Determine the (x, y) coordinate at the center of the cell enclosing the given text.  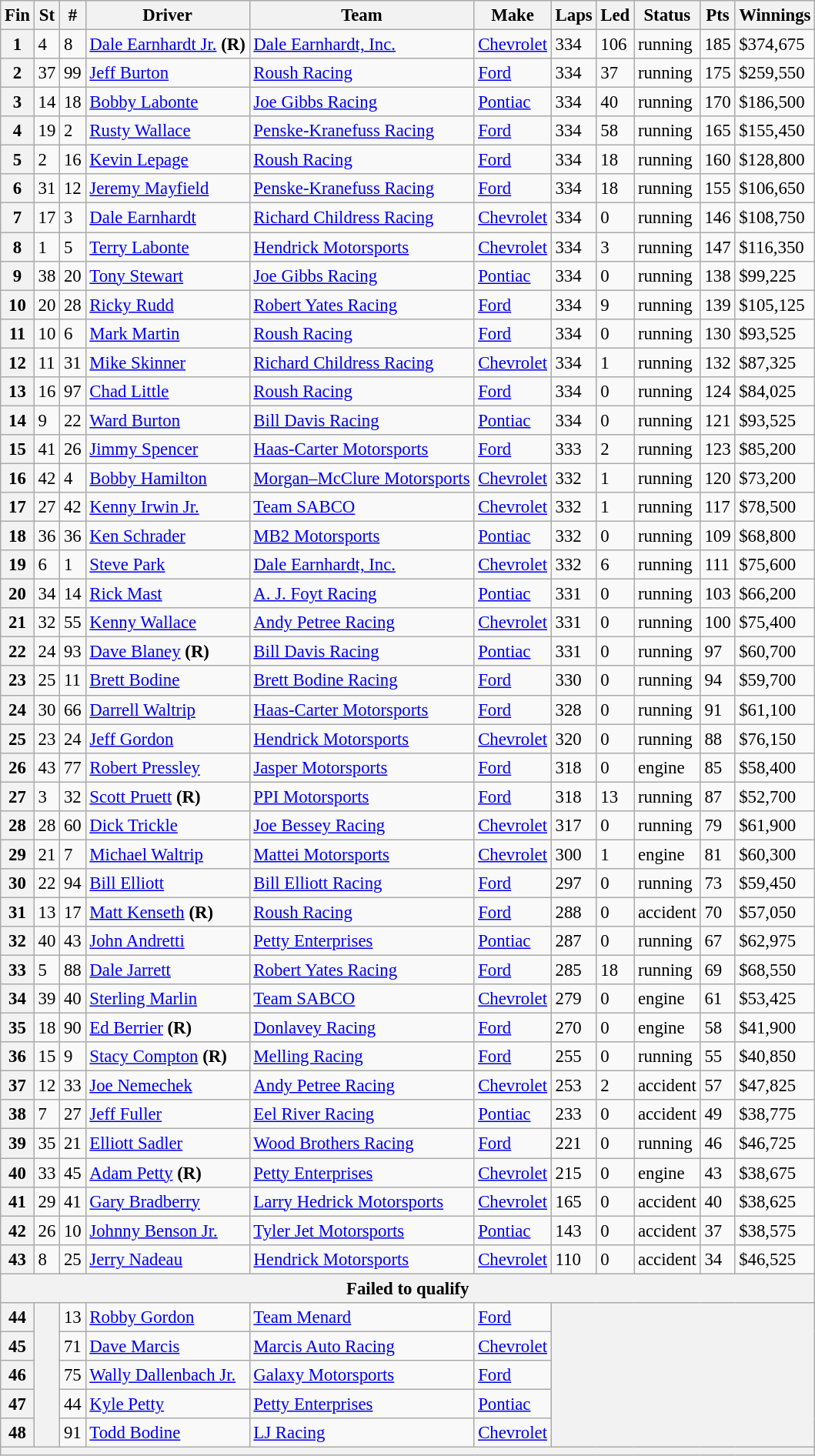
170 (717, 102)
MB2 Motorsports (362, 536)
87 (717, 796)
Scott Pruett (R) (168, 796)
Kevin Lepage (168, 160)
PPI Motorsports (362, 796)
Matt Kenseth (R) (168, 912)
Robert Pressley (168, 767)
Jeff Fuller (168, 1115)
Brett Bodine (168, 681)
$84,025 (775, 392)
# (72, 15)
Rick Mast (168, 594)
$46,525 (775, 1259)
Sterling Marlin (168, 999)
100 (717, 623)
77 (72, 767)
$116,350 (775, 247)
Mark Martin (168, 333)
Todd Bodine (168, 1433)
61 (717, 999)
Winnings (775, 15)
Dale Earnhardt Jr. (R) (168, 45)
270 (574, 1028)
Wood Brothers Racing (362, 1144)
47 (18, 1404)
297 (574, 883)
Jerry Nadeau (168, 1259)
$59,700 (775, 681)
Kenny Wallace (168, 623)
Ward Burton (168, 420)
215 (574, 1173)
106 (616, 45)
146 (717, 218)
$61,100 (775, 710)
Joe Bessey Racing (362, 826)
79 (717, 826)
300 (574, 854)
Fin (18, 15)
143 (574, 1231)
Gary Bradberry (168, 1201)
Melling Racing (362, 1057)
$128,800 (775, 160)
$38,775 (775, 1115)
$47,825 (775, 1086)
57 (717, 1086)
$85,200 (775, 449)
$40,850 (775, 1057)
$108,750 (775, 218)
$87,325 (775, 362)
73 (717, 883)
$78,500 (775, 507)
Jasper Motorsports (362, 767)
Rusty Wallace (168, 131)
Mattei Motorsports (362, 854)
109 (717, 536)
288 (574, 912)
287 (574, 941)
253 (574, 1086)
Joe Nemechek (168, 1086)
Ricky Rudd (168, 305)
Elliott Sadler (168, 1144)
Jeremy Mayfield (168, 189)
Chad Little (168, 392)
Bill Elliott (168, 883)
317 (574, 826)
Laps (574, 15)
Steve Park (168, 565)
$75,600 (775, 565)
$52,700 (775, 796)
Eel River Racing (362, 1115)
LJ Racing (362, 1433)
160 (717, 160)
Tony Stewart (168, 276)
175 (717, 73)
Team (362, 15)
155 (717, 189)
Mike Skinner (168, 362)
124 (717, 392)
93 (72, 652)
Bill Elliott Racing (362, 883)
Kyle Petty (168, 1404)
Kenny Irwin Jr. (168, 507)
$75,400 (775, 623)
Donlavey Racing (362, 1028)
Led (616, 15)
69 (717, 970)
Darrell Waltrip (168, 710)
Pts (717, 15)
121 (717, 420)
$58,400 (775, 767)
117 (717, 507)
285 (574, 970)
Dick Trickle (168, 826)
48 (18, 1433)
130 (717, 333)
Bobby Hamilton (168, 478)
$38,625 (775, 1201)
Jeff Gordon (168, 739)
Galaxy Motorsports (362, 1375)
Adam Petty (R) (168, 1173)
111 (717, 565)
$38,575 (775, 1231)
60 (72, 826)
John Andretti (168, 941)
Wally Dallenbach Jr. (168, 1375)
$62,975 (775, 941)
Tyler Jet Motorsports (362, 1231)
Dave Blaney (R) (168, 652)
Johnny Benson Jr. (168, 1231)
333 (574, 449)
85 (717, 767)
103 (717, 594)
$46,725 (775, 1144)
$155,450 (775, 131)
147 (717, 247)
$41,900 (775, 1028)
123 (717, 449)
$186,500 (775, 102)
Driver (168, 15)
Jeff Burton (168, 73)
81 (717, 854)
$106,650 (775, 189)
Morgan–McClure Motorsports (362, 478)
Robby Gordon (168, 1317)
139 (717, 305)
120 (717, 478)
Stacy Compton (R) (168, 1057)
$53,425 (775, 999)
Michael Waltrip (168, 854)
Dale Earnhardt (168, 218)
70 (717, 912)
$68,550 (775, 970)
Team Menard (362, 1317)
110 (574, 1259)
$57,050 (775, 912)
$60,700 (775, 652)
71 (72, 1346)
132 (717, 362)
Jimmy Spencer (168, 449)
49 (717, 1115)
$259,550 (775, 73)
Dave Marcis (168, 1346)
$73,200 (775, 478)
$99,225 (775, 276)
Make (513, 15)
$61,900 (775, 826)
$105,125 (775, 305)
255 (574, 1057)
A. J. Foyt Racing (362, 594)
66 (72, 710)
St (46, 15)
Dale Jarrett (168, 970)
67 (717, 941)
90 (72, 1028)
Ed Berrier (R) (168, 1028)
279 (574, 999)
138 (717, 276)
Bobby Labonte (168, 102)
Status (667, 15)
99 (72, 73)
328 (574, 710)
Brett Bodine Racing (362, 681)
$68,800 (775, 536)
$60,300 (775, 854)
$59,450 (775, 883)
75 (72, 1375)
185 (717, 45)
233 (574, 1115)
Terry Labonte (168, 247)
221 (574, 1144)
Marcis Auto Racing (362, 1346)
Failed to qualify (408, 1288)
320 (574, 739)
$76,150 (775, 739)
$66,200 (775, 594)
Ken Schrader (168, 536)
330 (574, 681)
$38,675 (775, 1173)
Larry Hedrick Motorsports (362, 1201)
$374,675 (775, 45)
